Identify which cell holds the provided text, then report its (x, y) central coordinate. 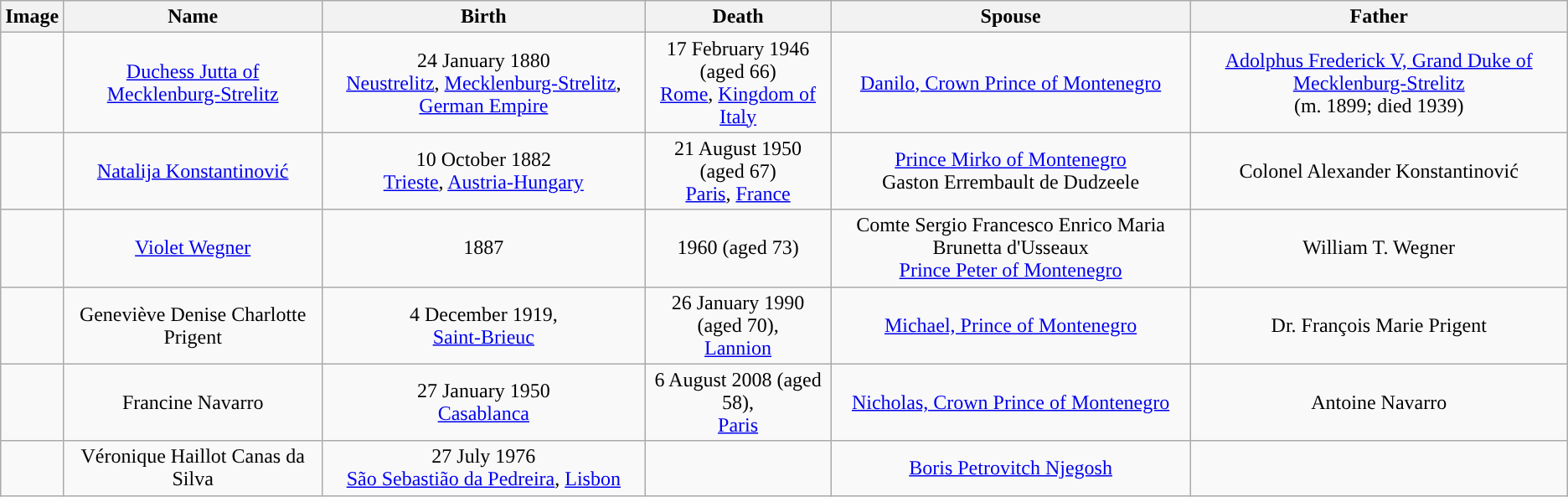
Danilo, Crown Prince of Montenegro (1010, 82)
26 January 1990 (aged 70),Lannion (738, 325)
1887 (484, 248)
Birth (484, 17)
Prince Mirko of MontenegroGaston Errembault de Dudzeele (1010, 171)
10 October 1882Trieste, Austria-Hungary (484, 171)
Adolphus Frederick V, Grand Duke of Mecklenburg-Strelitz(m. 1899; died 1939) (1379, 82)
6 August 2008 (aged 58),Paris (738, 402)
Nicholas, Crown Prince of Montenegro (1010, 402)
Image (32, 17)
Antoine Navarro (1379, 402)
Duchess Jutta of Mecklenburg-Strelitz (193, 82)
Death (738, 17)
Natalija Konstantinović (193, 171)
21 August 1950 (aged 67)Paris, France (738, 171)
4 December 1919,Saint-Brieuc (484, 325)
Name (193, 17)
27 July 1976São Sebastião da Pedreira, Lisbon (484, 468)
Colonel Alexander Konstantinović (1379, 171)
Father (1379, 17)
Comte Sergio Francesco Enrico Maria Brunetta d'UsseauxPrince Peter of Montenegro (1010, 248)
Boris Petrovitch Njegosh (1010, 468)
27 January 1950Casablanca (484, 402)
Violet Wegner (193, 248)
Francine Navarro (193, 402)
Geneviève Denise Charlotte Prigent (193, 325)
Dr. François Marie Prigent (1379, 325)
17 February 1946 (aged 66)Rome, Kingdom of Italy (738, 82)
24 January 1880Neustrelitz, Mecklenburg-Strelitz, German Empire (484, 82)
1960 (aged 73) (738, 248)
Michael, Prince of Montenegro (1010, 325)
Véronique Haillot Canas da Silva (193, 468)
William T. Wegner (1379, 248)
Spouse (1010, 17)
